Identify which cell holds the provided text, then report its (x, y) central coordinate. 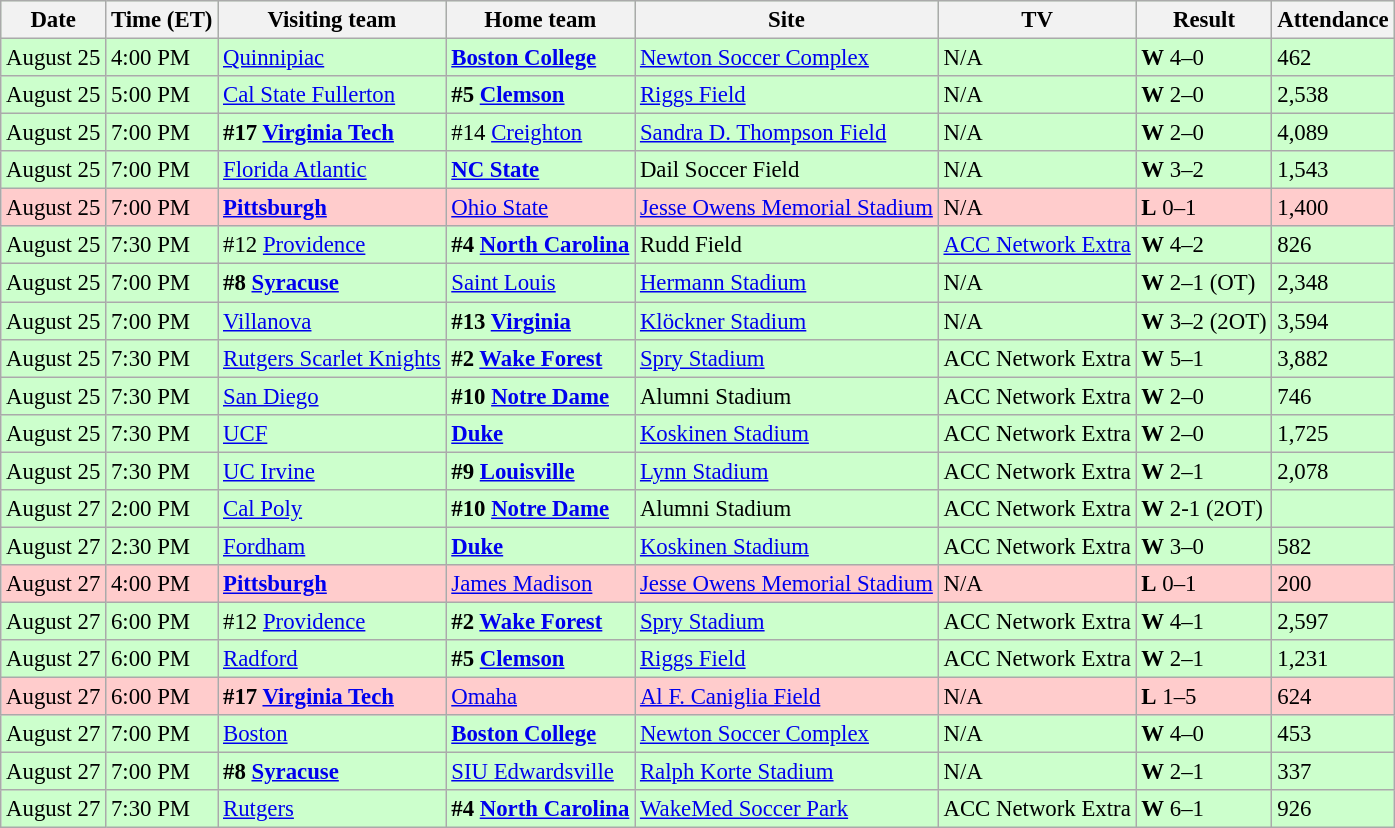
Hermann Stadium (787, 283)
#13 Virginia (540, 321)
SIU Edwardsville (540, 772)
1,231 (1333, 659)
Lynn Stadium (787, 471)
W 2–1 (OT) (1204, 283)
Site (787, 20)
3,594 (1333, 321)
1,543 (1333, 170)
582 (1333, 546)
Rutgers (332, 809)
W 3–2 (2OT) (1204, 321)
W 4–1 (1204, 621)
Radford (332, 659)
San Diego (332, 396)
2,538 (1333, 95)
W 4–2 (1204, 245)
Result (1204, 20)
Ohio State (540, 208)
746 (1333, 396)
826 (1333, 245)
Saint Louis (540, 283)
2,348 (1333, 283)
2:30 PM (162, 546)
Sandra D. Thompson Field (787, 133)
337 (1333, 772)
Al F. Caniglia Field (787, 697)
3,882 (1333, 358)
W 5–1 (1204, 358)
2,078 (1333, 471)
624 (1333, 697)
Klöckner Stadium (787, 321)
Quinnipiac (332, 58)
W 6–1 (1204, 809)
Attendance (1333, 20)
2:00 PM (162, 509)
Cal Poly (332, 509)
Villanova (332, 321)
NC State (540, 170)
Home team (540, 20)
Cal State Fullerton (332, 95)
Rutgers Scarlet Knights (332, 358)
UC Irvine (332, 471)
Date (54, 20)
James Madison (540, 584)
TV (1037, 20)
200 (1333, 584)
Visiting team (332, 20)
453 (1333, 734)
5:00 PM (162, 95)
Boston (332, 734)
L 1–5 (1204, 697)
UCF (332, 433)
462 (1333, 58)
Omaha (540, 697)
Dail Soccer Field (787, 170)
WakeMed Soccer Park (787, 809)
#9 Louisville (540, 471)
Florida Atlantic (332, 170)
W 3–2 (1204, 170)
4,089 (1333, 133)
Fordham (332, 546)
1,725 (1333, 433)
Ralph Korte Stadium (787, 772)
926 (1333, 809)
Rudd Field (787, 245)
Time (ET) (162, 20)
1,400 (1333, 208)
W 3–0 (1204, 546)
#14 Creighton (540, 133)
2,597 (1333, 621)
W 2-1 (2OT) (1204, 509)
